Identify which cell holds the provided text, then report its (x, y) central coordinate. 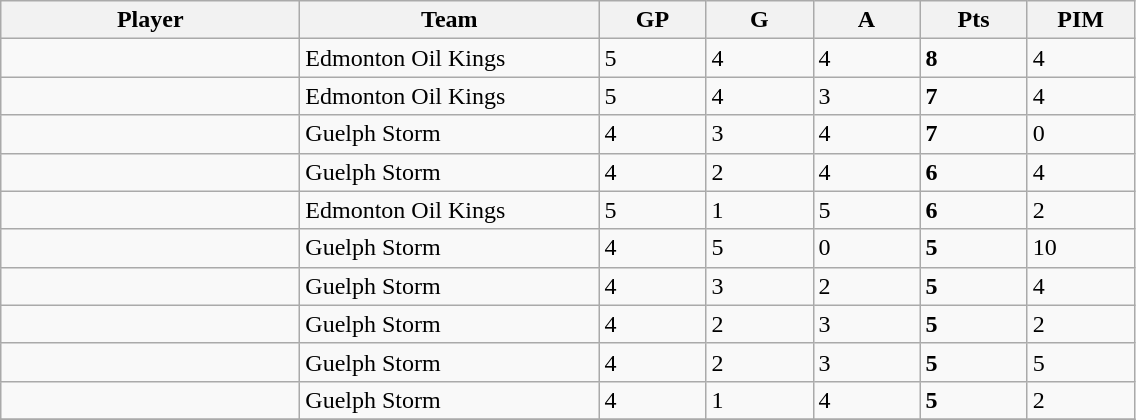
A (866, 20)
Player (150, 20)
G (760, 20)
Team (450, 20)
10 (1080, 248)
Pts (974, 20)
PIM (1080, 20)
8 (974, 58)
GP (652, 20)
